Extract the (x, y) coordinate from the center of the cell holding the provided text.  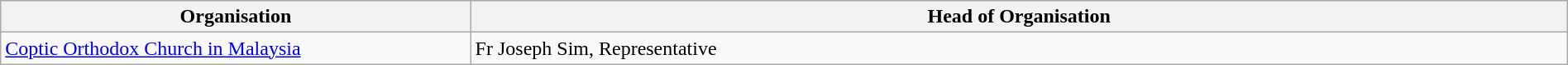
Organisation (236, 17)
Head of Organisation (1019, 17)
Coptic Orthodox Church in Malaysia (236, 48)
Fr Joseph Sim, Representative (1019, 48)
